Extract the (x, y) coordinate from the center of the cell holding the provided text.  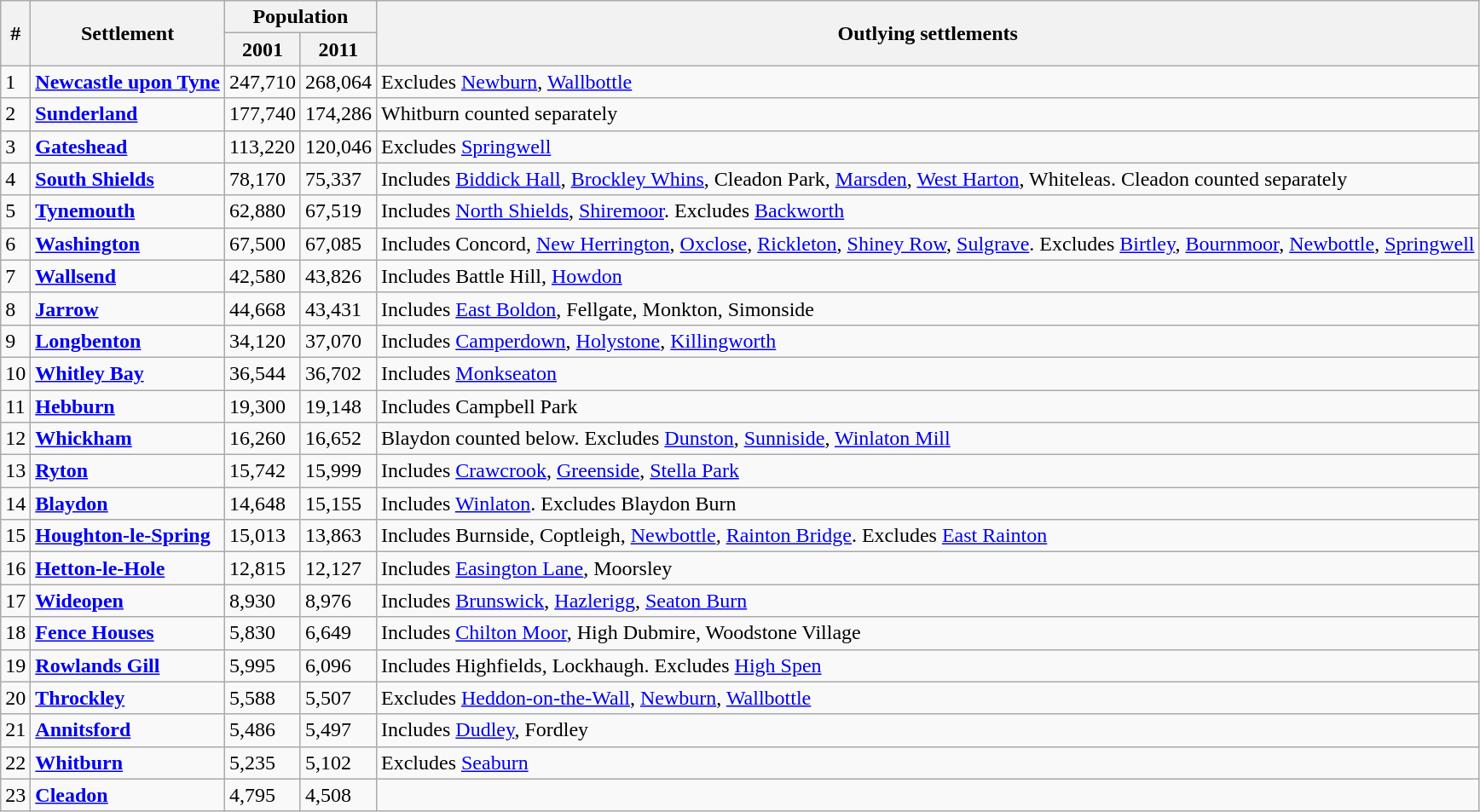
78,170 (263, 179)
Tynemouth (128, 211)
5,235 (263, 763)
Washington (128, 244)
Jarrow (128, 308)
5,995 (263, 665)
6,649 (338, 633)
Includes East Boldon, Fellgate, Monkton, Simonside (928, 308)
37,070 (338, 341)
4,795 (263, 795)
Settlement (128, 33)
6,096 (338, 665)
34,120 (263, 341)
67,085 (338, 244)
South Shields (128, 179)
Includes Campbell Park (928, 406)
8,930 (263, 601)
2001 (263, 49)
8 (15, 308)
15,999 (338, 471)
43,826 (338, 276)
Includes Highfields, Lockhaugh. Excludes High Spen (928, 665)
174,286 (338, 114)
15,155 (338, 504)
75,337 (338, 179)
5,497 (338, 730)
2011 (338, 49)
21 (15, 730)
13,863 (338, 536)
Includes Chilton Moor, High Dubmire, Woodstone Village (928, 633)
5,830 (263, 633)
Whitburn counted separately (928, 114)
42,580 (263, 276)
Ryton (128, 471)
6 (15, 244)
Population (300, 17)
12 (15, 439)
7 (15, 276)
Includes Monkseaton (928, 373)
16 (15, 568)
Includes Dudley, Fordley (928, 730)
44,668 (263, 308)
Includes Burnside, Coptleigh, Newbottle, Rainton Bridge. Excludes East Rainton (928, 536)
Includes Battle Hill, Howdon (928, 276)
23 (15, 795)
67,519 (338, 211)
5,486 (263, 730)
Whitley Bay (128, 373)
Cleadon (128, 795)
113,220 (263, 147)
36,544 (263, 373)
Longbenton (128, 341)
19,300 (263, 406)
Newcastle upon Tyne (128, 82)
Blaydon counted below. Excludes Dunston, Sunniside, Winlaton Mill (928, 439)
67,500 (263, 244)
62,880 (263, 211)
19 (15, 665)
18 (15, 633)
1 (15, 82)
Rowlands Gill (128, 665)
9 (15, 341)
Outlying settlements (928, 33)
# (15, 33)
19,148 (338, 406)
Gateshead (128, 147)
Excludes Heddon-on-the-Wall, Newburn, Wallbottle (928, 698)
8,976 (338, 601)
Includes North Shields, Shiremoor. Excludes Backworth (928, 211)
Blaydon (128, 504)
5,588 (263, 698)
4,508 (338, 795)
Includes Brunswick, Hazlerigg, Seaton Burn (928, 601)
247,710 (263, 82)
14,648 (263, 504)
5,507 (338, 698)
Throckley (128, 698)
15,742 (263, 471)
Includes Camperdown, Holystone, Killingworth (928, 341)
16,260 (263, 439)
5 (15, 211)
4 (15, 179)
5,102 (338, 763)
Fence Houses (128, 633)
Hebburn (128, 406)
36,702 (338, 373)
Whickham (128, 439)
12,815 (263, 568)
Includes Concord, New Herrington, Oxclose, Rickleton, Shiney Row, Sulgrave. Excludes Birtley, Bournmoor, Newbottle, Springwell (928, 244)
10 (15, 373)
Wideopen (128, 601)
Whitburn (128, 763)
2 (15, 114)
Includes Winlaton. Excludes Blaydon Burn (928, 504)
Houghton-le-Spring (128, 536)
268,064 (338, 82)
12,127 (338, 568)
120,046 (338, 147)
Includes Biddick Hall, Brockley Whins, Cleadon Park, Marsden, West Harton, Whiteleas. Cleadon counted separately (928, 179)
Excludes Springwell (928, 147)
177,740 (263, 114)
15 (15, 536)
Hetton-le-Hole (128, 568)
Wallsend (128, 276)
20 (15, 698)
13 (15, 471)
22 (15, 763)
Includes Easington Lane, Moorsley (928, 568)
15,013 (263, 536)
11 (15, 406)
Sunderland (128, 114)
14 (15, 504)
3 (15, 147)
16,652 (338, 439)
Annitsford (128, 730)
43,431 (338, 308)
17 (15, 601)
Excludes Newburn, Wallbottle (928, 82)
Excludes Seaburn (928, 763)
Includes Crawcrook, Greenside, Stella Park (928, 471)
